Return (X, Y) of the center of cell containing provided text 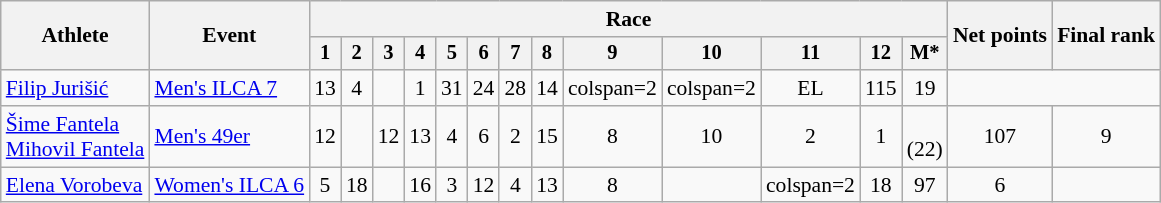
14 (547, 88)
11 (810, 54)
7 (515, 54)
16 (420, 185)
Elena Vorobeva (76, 185)
Race (628, 19)
EL (810, 88)
Athlete (76, 36)
107 (1000, 136)
24 (484, 88)
Event (229, 36)
Net points (1000, 36)
31 (452, 88)
Šime FantelaMihovil Fantela (76, 136)
(22) (925, 136)
Final rank (1106, 36)
15 (547, 136)
Men's 49er (229, 136)
115 (881, 88)
28 (515, 88)
97 (925, 185)
Filip Jurišić (76, 88)
Women's ILCA 6 (229, 185)
Men's ILCA 7 (229, 88)
M* (925, 54)
19 (925, 88)
